Capture the cell that displays the provided text and extract its (X, Y) central coordinate. 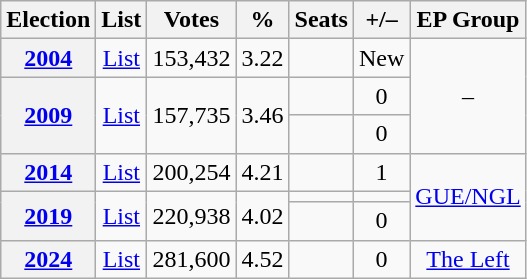
2004 (48, 58)
Election (48, 20)
3.22 (262, 58)
GUE/NGL (468, 196)
Seats (321, 20)
3.46 (262, 115)
1 (381, 172)
153,432 (192, 58)
2019 (48, 216)
157,735 (192, 115)
200,254 (192, 172)
+/– (381, 20)
220,938 (192, 216)
2024 (48, 259)
The Left (468, 259)
4.21 (262, 172)
– (468, 96)
2009 (48, 115)
% (262, 20)
New (381, 58)
EP Group (468, 20)
4.52 (262, 259)
Votes (192, 20)
2014 (48, 172)
281,600 (192, 259)
4.02 (262, 216)
